Extract the (X, Y) coordinate from the center of the cell holding the provided text.  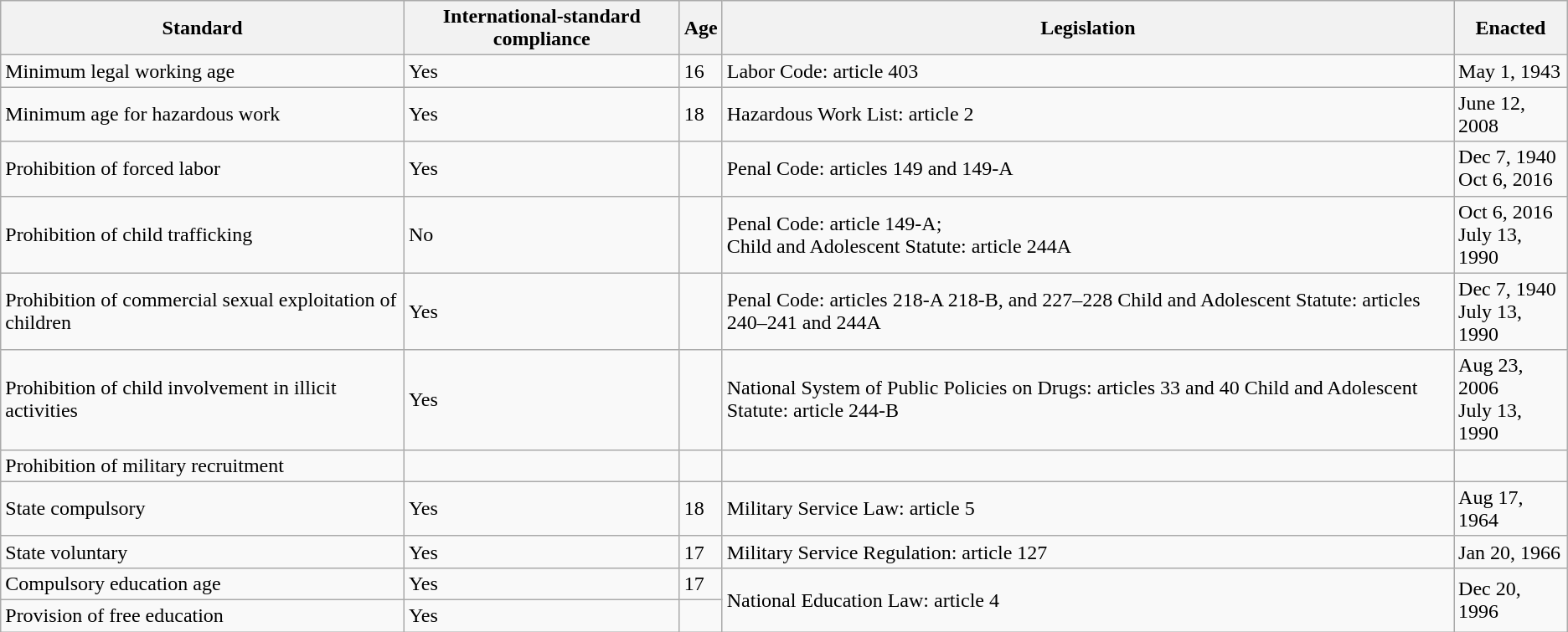
Penal Code: articles 218-A 218-B, and 227–228 Child and Adolescent Statute: articles 240–241 and 244A (1087, 311)
Jan 20, 1966 (1511, 552)
Prohibition of military recruitment (203, 465)
Dec 20, 1996 (1511, 599)
Prohibition of commercial sexual exploitation of children (203, 311)
Aug 17, 1964 (1511, 509)
State compulsory (203, 509)
Compulsory education age (203, 583)
International-standard compliance (541, 28)
Standard (203, 28)
National System of Public Policies on Drugs: articles 33 and 40 Child and Adolescent Statute: article 244-B (1087, 400)
Hazardous Work List: article 2 (1087, 114)
Penal Code: articles 149 and 149-A (1087, 169)
No (541, 234)
Legislation (1087, 28)
Prohibition of child trafficking (203, 234)
Age (700, 28)
Minimum age for hazardous work (203, 114)
Minimum legal working age (203, 71)
Military Service Law: article 5 (1087, 509)
16 (700, 71)
State voluntary (203, 552)
May 1, 1943 (1511, 71)
Dec 7, 1940July 13, 1990 (1511, 311)
Prohibition of child involvement in illicit activities (203, 400)
Prohibition of forced labor (203, 169)
Enacted (1511, 28)
National Education Law: article 4 (1087, 599)
Oct 6, 2016July 13, 1990 (1511, 234)
Aug 23, 2006July 13, 1990 (1511, 400)
June 12, 2008 (1511, 114)
Provision of free education (203, 615)
Military Service Regulation: article 127 (1087, 552)
Penal Code: article 149-A;Child and Adolescent Statute: article 244A (1087, 234)
Dec 7, 1940Oct 6, 2016 (1511, 169)
Labor Code: article 403 (1087, 71)
